Detect which cell encompasses the target text, then output its [x, y] center coordinate. 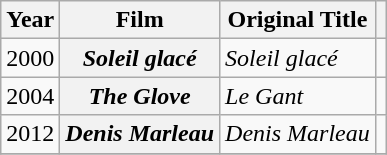
2012 [30, 134]
Le Gant [298, 96]
Film [140, 20]
2000 [30, 58]
2004 [30, 96]
Year [30, 20]
Original Title [298, 20]
The Glove [140, 96]
